For the text-containing cell, return its midpoint in (x, y) coordinate format. 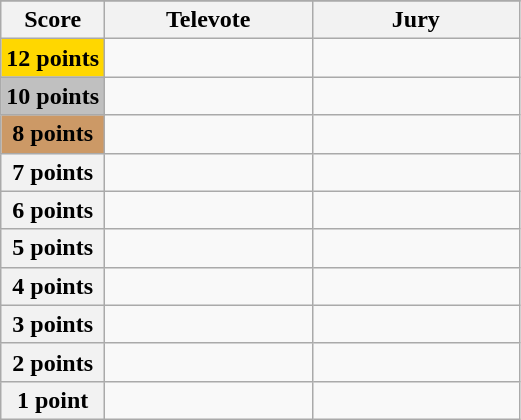
Score (53, 20)
5 points (53, 248)
2 points (53, 362)
Televote (209, 20)
8 points (53, 134)
7 points (53, 172)
10 points (53, 96)
1 point (53, 400)
12 points (53, 58)
6 points (53, 210)
4 points (53, 286)
Jury (416, 20)
3 points (53, 324)
